For the text-containing cell, return its midpoint in (x, y) coordinate format. 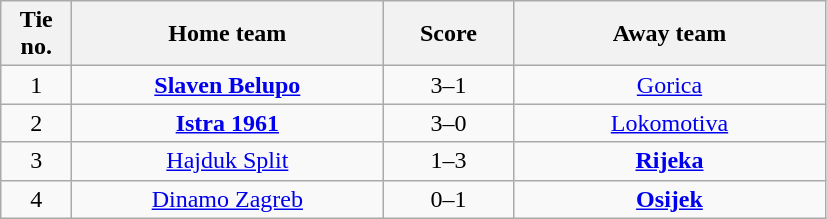
Dinamo Zagreb (228, 199)
Score (448, 34)
Rijeka (670, 161)
Home team (228, 34)
Slaven Belupo (228, 85)
2 (36, 123)
Away team (670, 34)
Gorica (670, 85)
1–3 (448, 161)
Hajduk Split (228, 161)
3 (36, 161)
3–1 (448, 85)
Osijek (670, 199)
Istra 1961 (228, 123)
4 (36, 199)
Tie no. (36, 34)
1 (36, 85)
0–1 (448, 199)
3–0 (448, 123)
Lokomotiva (670, 123)
